Output the (X, Y) coordinate of the center of the cell containing the given text.  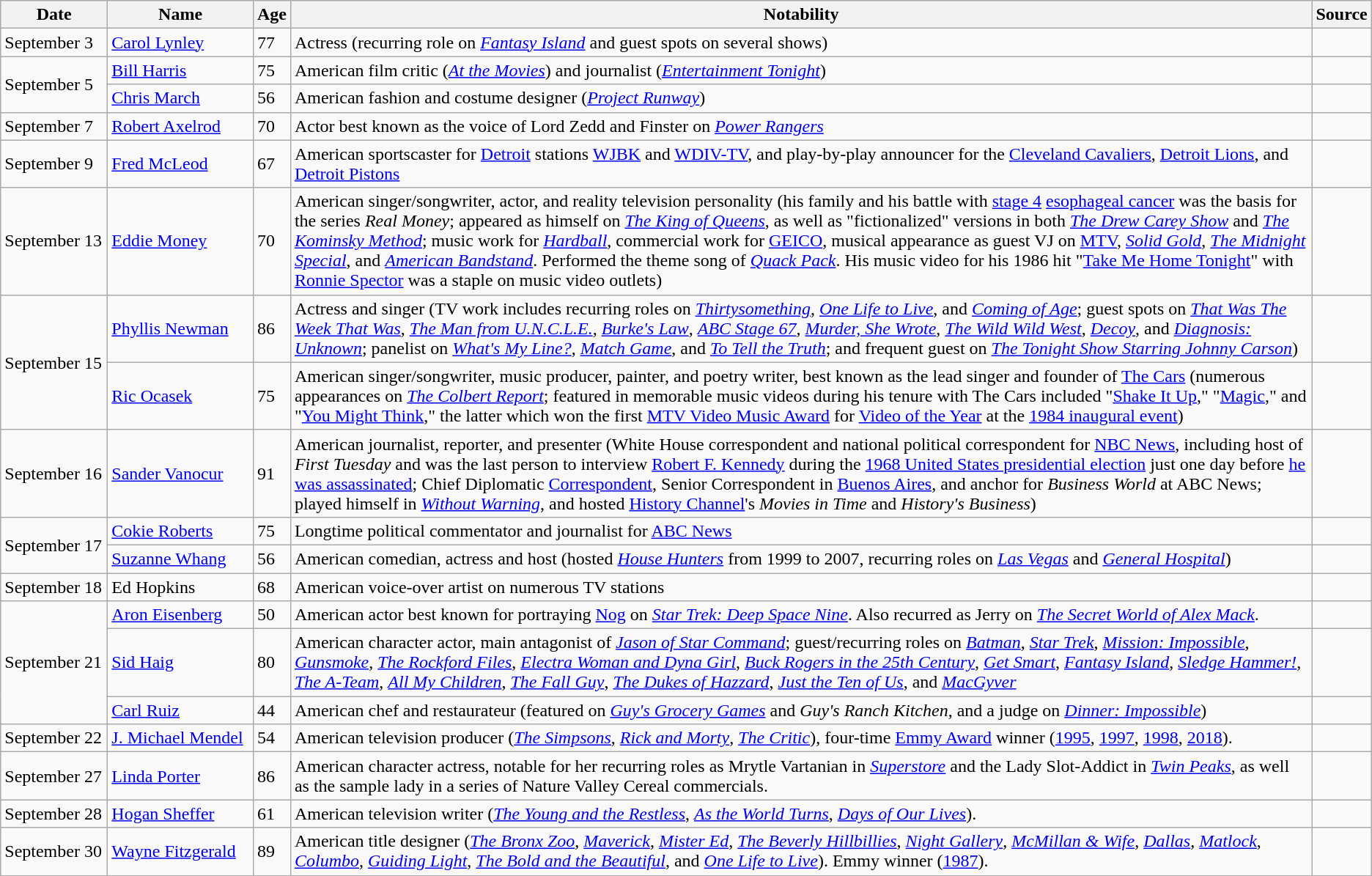
September 9 (54, 164)
American actor best known for portraying Nog on Star Trek: Deep Space Nine. Also recurred as Jerry on The Secret World of Alex Mack. (801, 615)
September 15 (54, 362)
September 3 (54, 43)
American film critic (At the Movies) and journalist (Entertainment Tonight) (801, 70)
Chris March (180, 98)
Source (1341, 15)
Eddie Money (180, 241)
September 27 (54, 776)
American fashion and costume designer (Project Runway) (801, 98)
Notability (801, 15)
September 13 (54, 241)
44 (271, 710)
Sid Haig (180, 663)
American chef and restaurateur (featured on Guy's Grocery Games and Guy's Ranch Kitchen, and a judge on Dinner: Impossible) (801, 710)
September 7 (54, 126)
Date (54, 15)
Longtime political commentator and journalist for ABC News (801, 531)
American television producer (The Simpsons, Rick and Morty, The Critic), four-time Emmy Award winner (1995, 1997, 1998, 2018). (801, 738)
American comedian, actress and host (hosted House Hunters from 1999 to 2007, recurring roles on Las Vegas and General Hospital) (801, 559)
89 (271, 852)
September 18 (54, 587)
Ric Ocasek (180, 396)
61 (271, 814)
Carol Lynley (180, 43)
September 30 (54, 852)
67 (271, 164)
Sander Vanocur (180, 474)
September 28 (54, 814)
50 (271, 615)
American voice-over artist on numerous TV stations (801, 587)
Robert Axelrod (180, 126)
91 (271, 474)
Age (271, 15)
September 21 (54, 663)
Ed Hopkins (180, 587)
Actor best known as the voice of Lord Zedd and Finster on Power Rangers (801, 126)
Cokie Roberts (180, 531)
54 (271, 738)
Bill Harris (180, 70)
Aron Eisenberg (180, 615)
September 22 (54, 738)
Name (180, 15)
68 (271, 587)
Fred McLeod (180, 164)
American television writer (The Young and the Restless, As the World Turns, Days of Our Lives). (801, 814)
77 (271, 43)
Carl Ruiz (180, 710)
Suzanne Whang (180, 559)
80 (271, 663)
Hogan Sheffer (180, 814)
Phyllis Newman (180, 328)
J. Michael Mendel (180, 738)
September 16 (54, 474)
Linda Porter (180, 776)
September 5 (54, 84)
September 17 (54, 545)
Actress (recurring role on Fantasy Island and guest spots on several shows) (801, 43)
Wayne Fitzgerald (180, 852)
